Scan for the cell matching the given text and deliver its (x, y) coordinate at center. 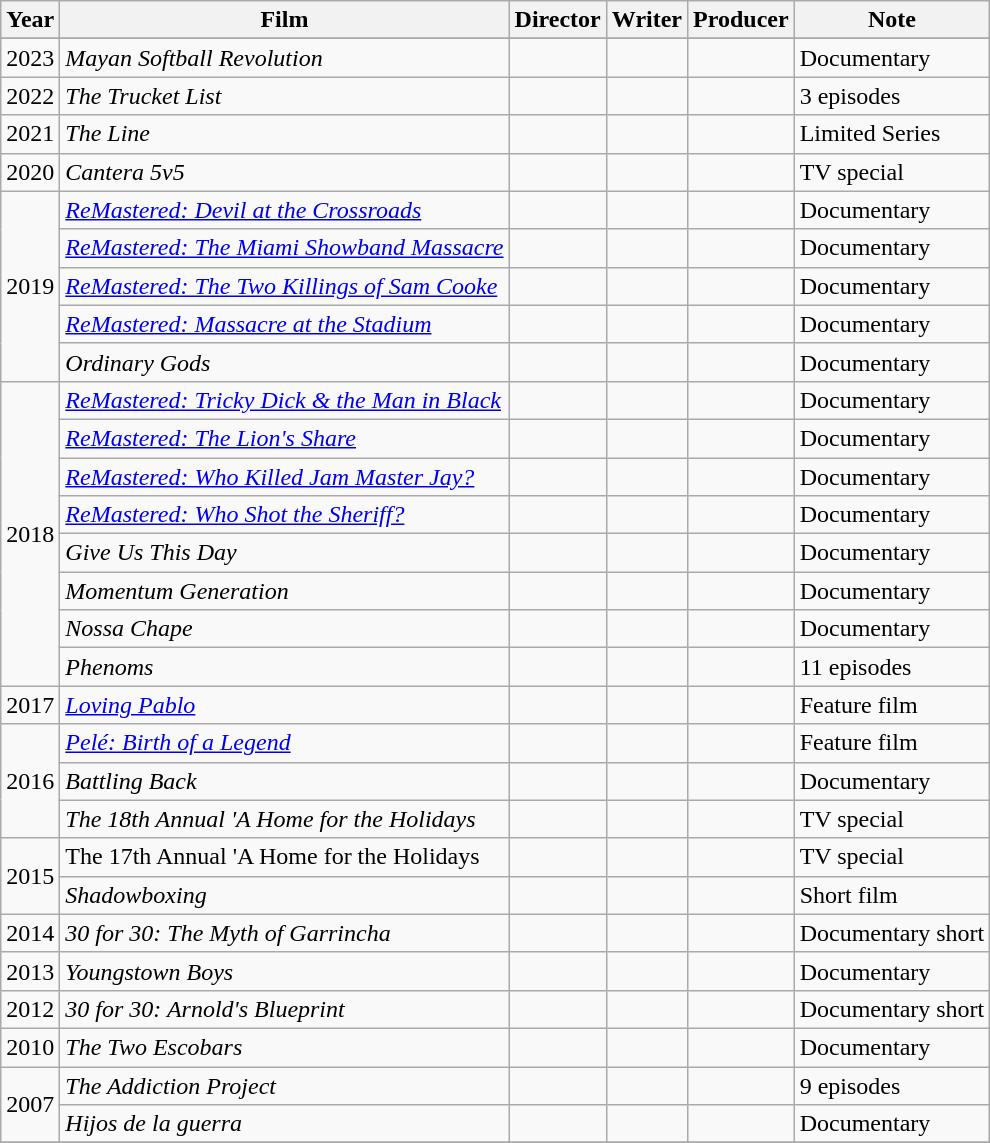
Shadowboxing (284, 895)
ReMastered: Who Killed Jam Master Jay? (284, 477)
ReMastered: The Miami Showband Massacre (284, 248)
ReMastered: The Lion's Share (284, 438)
The Two Escobars (284, 1047)
ReMastered: Tricky Dick & the Man in Black (284, 400)
2022 (30, 96)
Film (284, 20)
Year (30, 20)
2014 (30, 933)
Producer (742, 20)
The 17th Annual 'A Home for the Holidays (284, 857)
Limited Series (892, 134)
2016 (30, 781)
2018 (30, 533)
2012 (30, 1009)
Cantera 5v5 (284, 172)
3 episodes (892, 96)
Short film (892, 895)
Nossa Chape (284, 629)
30 for 30: Arnold's Blueprint (284, 1009)
Loving Pablo (284, 705)
The Trucket List (284, 96)
2015 (30, 876)
11 episodes (892, 667)
2010 (30, 1047)
30 for 30: The Myth of Garrincha (284, 933)
Momentum Generation (284, 591)
ReMastered: Massacre at the Stadium (284, 324)
9 episodes (892, 1085)
2017 (30, 705)
Pelé: Birth of a Legend (284, 743)
Ordinary Gods (284, 362)
2021 (30, 134)
Note (892, 20)
The 18th Annual 'A Home for the Holidays (284, 819)
ReMastered: Who Shot the Sheriff? (284, 515)
The Addiction Project (284, 1085)
Director (558, 20)
2023 (30, 58)
2013 (30, 971)
2007 (30, 1104)
Writer (646, 20)
Youngstown Boys (284, 971)
Phenoms (284, 667)
Mayan Softball Revolution (284, 58)
ReMastered: Devil at the Crossroads (284, 210)
2019 (30, 286)
Give Us This Day (284, 553)
ReMastered: The Two Killings of Sam Cooke (284, 286)
Battling Back (284, 781)
2020 (30, 172)
Hijos de la guerra (284, 1124)
The Line (284, 134)
